Find where the given text appears and provide that cell's center as (X, Y) coordinate. 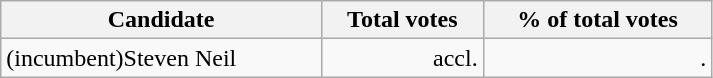
Candidate (162, 20)
Total votes (402, 20)
(incumbent)Steven Neil (162, 58)
% of total votes (598, 20)
accl. (402, 58)
. (598, 58)
